Return [X, Y] of the center of cell containing provided text 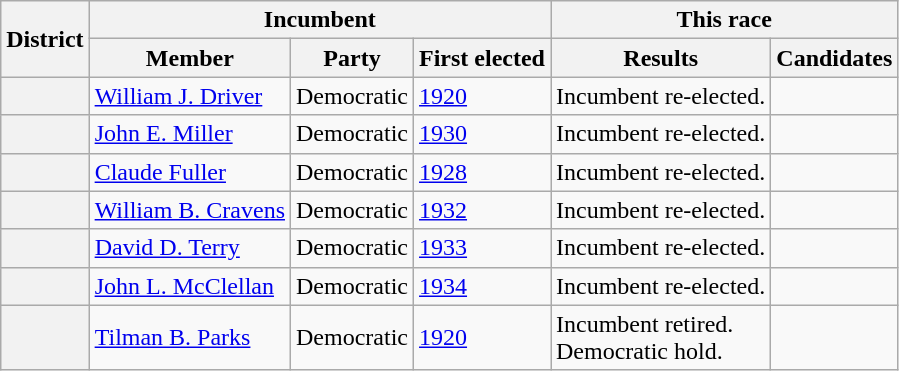
Candidates [834, 58]
Results [660, 58]
Claude Fuller [190, 172]
1930 [482, 134]
David D. Terry [190, 248]
This race [724, 20]
Incumbent [320, 20]
District [45, 39]
Incumbent retired.Democratic hold. [660, 338]
John L. McClellan [190, 286]
William J. Driver [190, 96]
Party [352, 58]
1928 [482, 172]
1932 [482, 210]
John E. Miller [190, 134]
Tilman B. Parks [190, 338]
First elected [482, 58]
1933 [482, 248]
1934 [482, 286]
Member [190, 58]
William B. Cravens [190, 210]
